Output the (X, Y) coordinate of the center of the cell containing the given text.  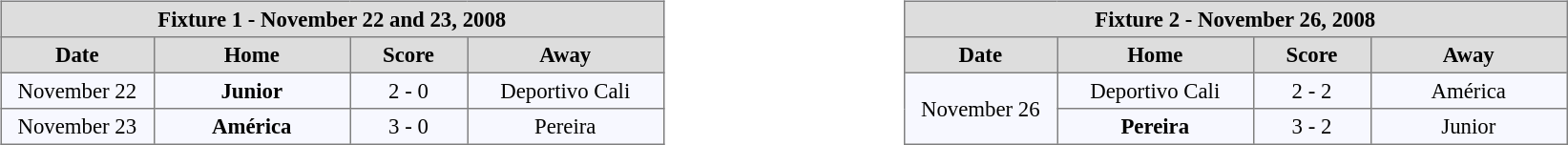
Fixture 1 - November 22 and 23, 2008 (331, 19)
November 22 (76, 91)
3 - 0 (408, 127)
Fixture 2 - November 26, 2008 (1235, 19)
3 - 2 (1311, 127)
November 23 (76, 127)
November 26 (980, 109)
2 - 0 (408, 91)
2 - 2 (1311, 91)
